Search for the cell housing the specified text and yield its (x, y) center coordinate. 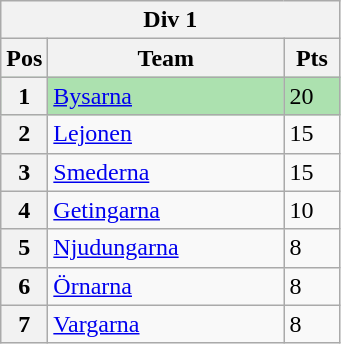
4 (24, 210)
3 (24, 172)
Lejonen (166, 134)
Pos (24, 58)
Team (166, 58)
6 (24, 286)
Njudungarna (166, 248)
Getingarna (166, 210)
7 (24, 324)
20 (312, 96)
Bysarna (166, 96)
Vargarna (166, 324)
Smederna (166, 172)
5 (24, 248)
2 (24, 134)
Div 1 (170, 20)
Pts (312, 58)
1 (24, 96)
Örnarna (166, 286)
10 (312, 210)
